Capture the cell that displays the provided text and extract its (x, y) central coordinate. 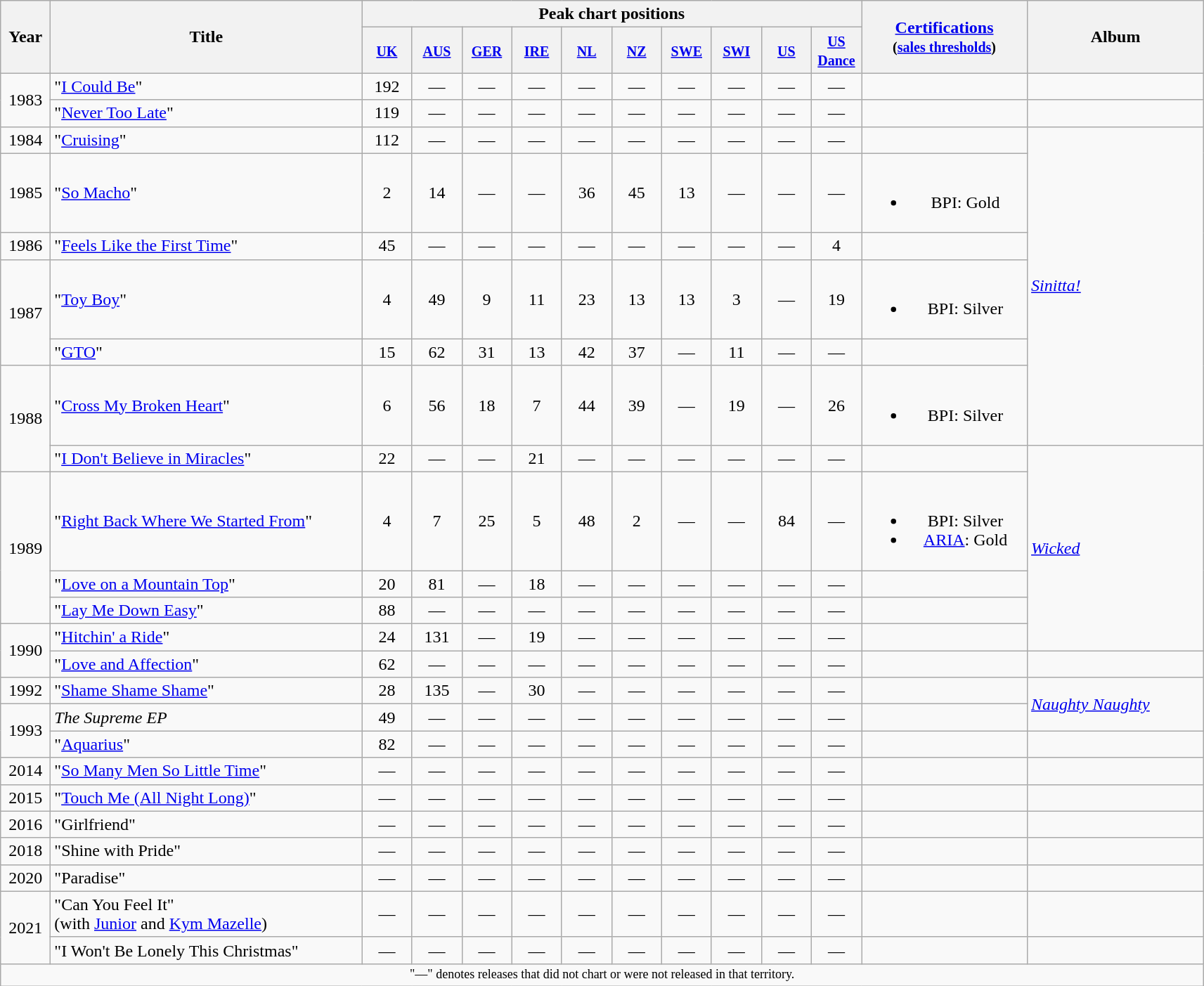
"Lay Me Down Easy" (207, 611)
112 (387, 140)
2018 (25, 851)
192 (387, 86)
Peak chart positions (611, 14)
UK (387, 51)
NL (586, 51)
"Right Back Where We Started From" (207, 521)
22 (387, 458)
NZ (637, 51)
1988 (25, 419)
"Shame Shame Shame" (207, 691)
48 (586, 521)
"So Macho" (207, 193)
1983 (25, 100)
"Aquarius" (207, 744)
2015 (25, 798)
Wicked (1116, 547)
6 (387, 405)
30 (537, 691)
2014 (25, 771)
1992 (25, 691)
21 (537, 458)
"Touch Me (All Night Long)" (207, 798)
"Cruising" (207, 140)
Title (207, 37)
US (786, 51)
"So Many Men So Little Time" (207, 771)
1984 (25, 140)
119 (387, 113)
The Supreme EP (207, 718)
1985 (25, 193)
"Girlfriend" (207, 824)
23 (586, 299)
44 (586, 405)
Album (1116, 37)
5 (537, 521)
"Never Too Late" (207, 113)
15 (387, 352)
Certifications(sales thresholds) (945, 37)
1990 (25, 651)
28 (387, 691)
IRE (537, 51)
81 (437, 584)
36 (586, 193)
AUS (437, 51)
131 (437, 637)
"—" denotes releases that did not chart or were not released in that territory. (602, 974)
24 (387, 637)
SWI (737, 51)
Year (25, 37)
1989 (25, 547)
39 (637, 405)
GER (486, 51)
1986 (25, 246)
"I Could Be" (207, 86)
88 (387, 611)
"I Don't Believe in Miracles" (207, 458)
"Feels Like the First Time" (207, 246)
1987 (25, 312)
2021 (25, 928)
SWE (686, 51)
BPI: Gold (945, 193)
"Shine with Pride" (207, 851)
9 (486, 299)
25 (486, 521)
31 (486, 352)
"Paradise" (207, 878)
3 (737, 299)
BPI: SilverARIA: Gold (945, 521)
42 (586, 352)
"Love and Affection" (207, 664)
56 (437, 405)
USDance (836, 51)
"Can You Feel It" (with Junior and Kym Mazelle) (207, 914)
Naughty Naughty (1116, 704)
26 (836, 405)
20 (387, 584)
135 (437, 691)
"Toy Boy" (207, 299)
Sinitta! (1116, 285)
14 (437, 193)
2016 (25, 824)
"I Won't Be Lonely This Christmas" (207, 950)
"Love on a Mountain Top" (207, 584)
"Cross My Broken Heart" (207, 405)
84 (786, 521)
"GTO" (207, 352)
"Hitchin' a Ride" (207, 637)
37 (637, 352)
82 (387, 744)
2020 (25, 878)
1993 (25, 731)
